From the cell containing the given text, extract its center point as [X, Y] coordinate. 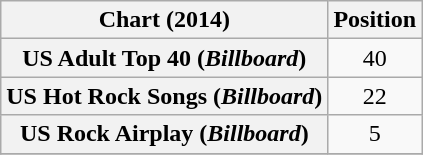
Position [375, 20]
5 [375, 134]
40 [375, 58]
US Rock Airplay (Billboard) [164, 134]
US Hot Rock Songs (Billboard) [164, 96]
US Adult Top 40 (Billboard) [164, 58]
22 [375, 96]
Chart (2014) [164, 20]
